Return [X, Y] of the center of cell containing provided text 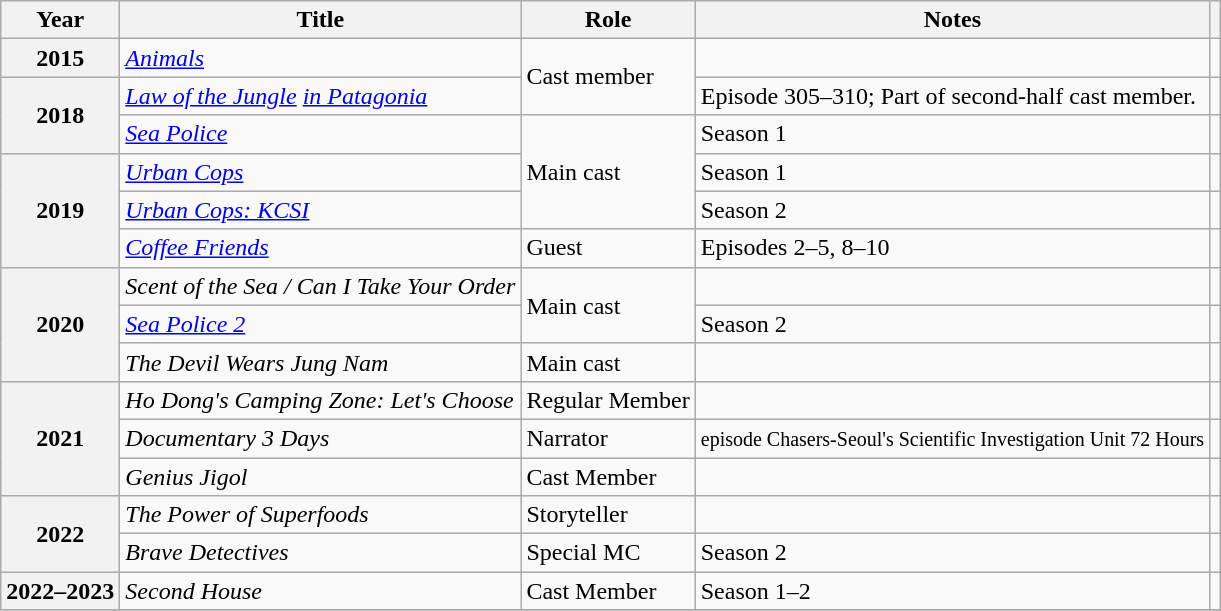
Notes [952, 20]
Urban Cops: KCSI [320, 210]
Storyteller [608, 515]
2020 [60, 324]
Scent of the Sea / Can I Take Your Order [320, 286]
Animals [320, 58]
2015 [60, 58]
Special MC [608, 553]
Title [320, 20]
2022 [60, 534]
2021 [60, 438]
The Devil Wears Jung Nam [320, 362]
Episode 305–310; Part of second-half cast member. [952, 96]
2022–2023 [60, 591]
episode Chasers-Seoul's Scientific Investigation Unit 72 Hours [952, 438]
Second House [320, 591]
Brave Detectives [320, 553]
Cast member [608, 77]
2019 [60, 210]
Law of the Jungle in Patagonia [320, 96]
Ho Dong's Camping Zone: Let's Choose [320, 400]
2018 [60, 115]
Season 1–2 [952, 591]
Guest [608, 248]
Episodes 2–5, 8–10 [952, 248]
Coffee Friends [320, 248]
Genius Jigol [320, 477]
Sea Police 2 [320, 324]
Urban Cops [320, 172]
Year [60, 20]
Regular Member [608, 400]
Narrator [608, 438]
Documentary 3 Days [320, 438]
Role [608, 20]
Sea Police [320, 134]
The Power of Superfoods [320, 515]
